From the cell containing the given text, extract its center point as [x, y] coordinate. 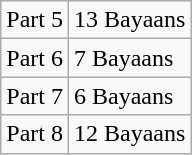
Part 7 [35, 96]
13 Bayaans [129, 20]
7 Bayaans [129, 58]
Part 5 [35, 20]
6 Bayaans [129, 96]
Part 8 [35, 134]
Part 6 [35, 58]
12 Bayaans [129, 134]
